Output the [X, Y] coordinate of the center of the cell containing the given text.  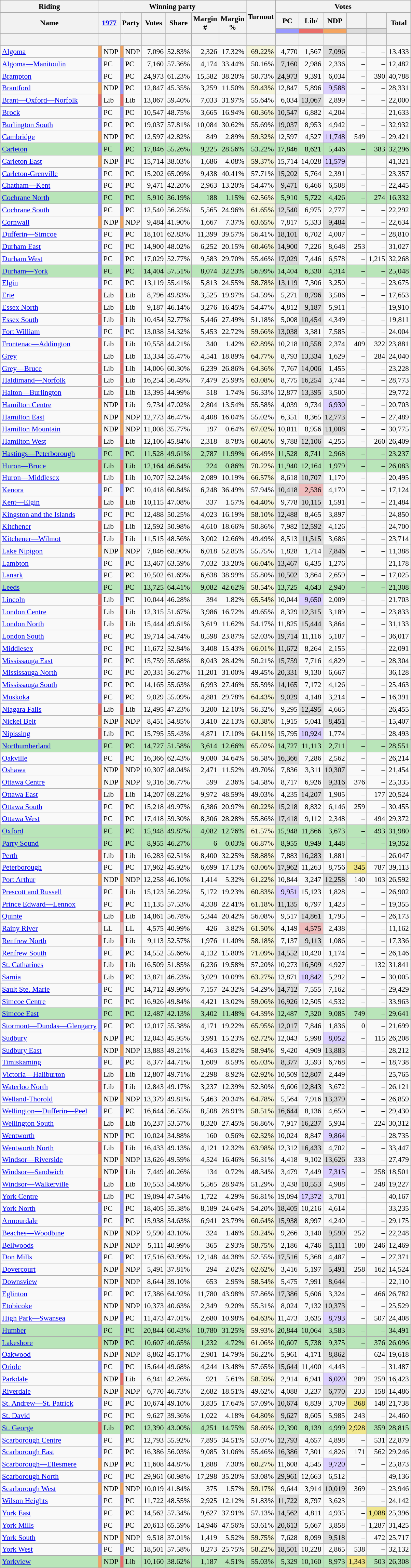
3,614 [205, 746]
49.49% [261, 539]
19,811 [398, 320]
4,927 [335, 965]
1,448 [335, 843]
28.91% [233, 1111]
21,633 [398, 113]
64.78% [261, 1099]
13.48% [233, 1367]
8,273 [205, 1550]
Wentworth North [49, 1148]
7,817 [287, 222]
7,917 [287, 1124]
8,949 [311, 843]
25,335 [398, 782]
55.03% [261, 1562]
Scarborough Centre [49, 1440]
60.83% [261, 892]
8,264 [311, 648]
3,665 [205, 113]
44.99% [178, 393]
54.74% [178, 636]
6,236 [205, 965]
26,173 [398, 916]
24,040 [398, 356]
10,811 [287, 429]
7,585 [335, 332]
38.20% [233, 76]
531 [377, 1440]
Eglinton [49, 1294]
Windsor—Walkerville [49, 1184]
Riding [49, 6]
49.87% [178, 831]
51.18% [261, 320]
54.85% [178, 722]
2,659 [335, 575]
66.04% [261, 563]
8,513 [287, 539]
5,453 [205, 332]
65.03% [261, 1062]
56.32% [261, 709]
Parry Sound [49, 843]
274 [377, 198]
383 [377, 149]
42.82% [178, 137]
43.98% [233, 1294]
37.01% [178, 1538]
518 [205, 393]
2,968 [335, 454]
2.89% [233, 137]
6,993 [205, 685]
59.40% [178, 100]
10,273 [287, 965]
5,292 [335, 977]
Share [178, 23]
4,349 [335, 320]
9,375 [335, 1343]
4,524 [205, 1160]
7,628 [287, 1538]
56.41% [261, 234]
45.95% [178, 1038]
30.62% [233, 125]
7,320 [311, 1014]
45.17% [178, 1355]
Brampton [49, 76]
Kitchener [49, 527]
4.08% [233, 161]
4,251 [205, 1428]
58.22% [261, 1550]
22.13% [233, 722]
549 [357, 137]
4,338 [205, 904]
Hamilton Centre [49, 405]
Dovercourt [49, 1270]
13.54% [233, 405]
49.17% [178, 1087]
5,271 [287, 295]
Beaches—Woodbine [49, 1233]
472 [377, 1538]
35.20% [233, 1477]
7.30% [233, 1464]
49.81% [178, 1099]
Simcoe Centre [49, 1002]
8,465 [311, 514]
2,336 [335, 64]
158 [377, 1391]
3,324 [335, 1294]
8,139 [311, 1428]
4,909 [311, 1050]
46.10% [178, 880]
Mississauga South [49, 685]
3,189 [335, 612]
17,336 [398, 941]
66.87% [261, 843]
23,357 [398, 174]
49.65% [261, 612]
8,099 [311, 1538]
322 [377, 344]
32.25% [233, 856]
2,562 [335, 758]
Hamilton Mountain [49, 429]
4,942 [335, 125]
1977 [109, 23]
57.13% [261, 1513]
3,586 [335, 295]
4,463 [205, 1050]
5,911 [335, 308]
31,487 [398, 1367]
59.43% [261, 88]
49.70% [261, 770]
36,017 [398, 636]
27,489 [398, 417]
Essex North [49, 308]
68.90% [178, 551]
Armourdale [49, 1221]
44.71% [178, 1062]
31.06% [233, 1452]
65.54% [261, 600]
56.08% [261, 916]
31,027 [398, 247]
3,686 [335, 539]
246 [377, 1245]
9,295 [287, 709]
Haldimand—Norfolk [49, 380]
49.99% [178, 990]
48.55% [178, 1501]
Erie [49, 295]
12.39% [233, 1087]
15.23% [233, 1038]
12.10% [233, 709]
1,609 [205, 1062]
Margin# [205, 23]
2.36% [233, 782]
Huron—Middlesex [49, 478]
4,650 [335, 1111]
55.64% [261, 100]
6,248 [205, 490]
8,953 [311, 125]
Downsview [49, 1282]
54.17% [261, 624]
4,935 [335, 1513]
10.19% [233, 478]
63.27% [261, 977]
49.62% [261, 1391]
5,172 [205, 892]
2,940 [335, 588]
359 [377, 1428]
4,314 [335, 271]
19,910 [398, 308]
Brant—Oxford—Norfolk [49, 100]
63.06% [261, 868]
11,201 [205, 673]
54.58% [261, 782]
11.52% [233, 770]
5,738 [311, 1343]
8,598 [205, 636]
1,276 [335, 563]
5,041 [311, 722]
10,509 [287, 1075]
48.02% [178, 247]
8,775 [287, 380]
55.02% [261, 417]
6,699 [205, 868]
66.49% [261, 454]
10,218 [287, 344]
55.86% [261, 819]
3,500 [335, 393]
34,491 [398, 1330]
Total [398, 23]
9,391 [311, 76]
8,741 [311, 454]
8,832 [311, 807]
Lambton [49, 563]
32,932 [398, 125]
2,186 [287, 1245]
1.82% [233, 600]
1,215 [377, 259]
11.40% [233, 941]
58.59% [261, 1379]
9,102 [311, 1160]
Middlesex [49, 648]
52.85% [233, 551]
10,924 [311, 734]
5,722 [311, 198]
28,815 [398, 1428]
4,418 [287, 1160]
57.81% [178, 125]
46.28% [178, 600]
2,680 [205, 1318]
21,484 [398, 502]
60.30% [178, 368]
1,287 [377, 1525]
13,433 [398, 52]
4.51% [233, 1562]
4,614 [335, 1209]
16.94% [233, 113]
23,228 [398, 368]
11.62% [233, 624]
2,777 [335, 210]
Carleton [49, 149]
31.97% [233, 100]
17,372 [311, 1196]
22,248 [398, 1233]
Cambridge [49, 137]
48.56% [178, 539]
Wellington—Dufferin—Peel [49, 1111]
18,738 [398, 1062]
31,841 [398, 965]
2,349 [205, 1306]
15,582 [205, 76]
5,961 [287, 1355]
26,083 [398, 466]
6,466 [311, 186]
Party [131, 23]
60.98% [178, 1477]
17.64% [233, 1404]
11,113 [311, 746]
47.08% [178, 502]
Durham West [49, 259]
2,804 [205, 405]
7,716 [311, 661]
6,252 [205, 247]
9,266 [287, 1233]
55.59% [261, 685]
Durham—York [49, 271]
8,797 [311, 1501]
4,023 [205, 514]
16,423 [398, 1379]
34.51% [233, 1440]
1,086 [335, 941]
4,643 [311, 588]
60.64% [261, 1221]
42.13% [178, 1014]
9,112 [311, 819]
5,813 [205, 283]
260 [377, 442]
35.77% [178, 429]
50.73% [261, 76]
Algoma [49, 52]
17.32% [233, 52]
54.63% [178, 1221]
Margin% [233, 23]
12,469 [398, 1245]
56.58% [261, 758]
2,986 [311, 64]
11,162 [398, 929]
33.44% [233, 64]
Kenora [49, 490]
787 [377, 868]
62.72% [261, 1038]
6,018 [205, 551]
24,142 [398, 1501]
Ottawa East [49, 795]
10.98% [233, 1318]
Oxford [49, 831]
62.83% [178, 234]
Cornwall [49, 222]
64.39% [261, 1014]
8,847 [311, 1136]
51.58% [178, 746]
3,200 [205, 709]
Carleton East [49, 161]
57.71% [261, 174]
1,714 [311, 551]
6,797 [311, 904]
60.36% [261, 113]
10,228 [311, 1550]
66.01% [261, 648]
289 [357, 1379]
Dufferin—Simcoe [49, 234]
503 [377, 1562]
12,877 [287, 393]
7,032 [205, 563]
56.78% [178, 916]
507 [377, 1318]
14,486 [398, 1391]
160 [205, 1136]
7,172 [311, 685]
60.43% [178, 1330]
64.11% [261, 734]
5,008 [287, 320]
56.86% [261, 1124]
59.75% [261, 1538]
11,748 [335, 137]
55.92% [178, 1440]
Renfrew North [49, 941]
9,583 [205, 259]
4,898 [335, 1440]
103 [377, 880]
6,926 [311, 782]
16,391 [398, 697]
28,331 [398, 88]
Halton—Burlington [49, 393]
52.84% [178, 648]
6,839 [311, 1404]
56.99% [261, 271]
653 [205, 1282]
5,344 [205, 916]
Oakville [49, 758]
7,895 [205, 1440]
62.56% [261, 198]
9,788 [287, 442]
140 [357, 880]
4,811 [311, 1513]
Stormont—Dundas—Glengarry [49, 1026]
Northumberland [49, 746]
Prince Edward—Lennox [49, 904]
56.49% [178, 380]
6,351 [287, 417]
Burlington South [49, 125]
50.16% [261, 64]
20.42% [233, 916]
26,409 [398, 442]
48.34% [261, 1172]
Welland-Thorold [49, 1099]
5,329 [287, 1562]
1.74% [233, 393]
8.78% [233, 442]
11,940 [287, 466]
4,408 [205, 417]
28,773 [398, 380]
39.10% [178, 1282]
6,020 [335, 1379]
7,479 [205, 380]
32,268 [398, 259]
7,286 [311, 758]
38.62% [178, 1562]
15.43% [233, 648]
32,296 [398, 149]
Hastings—Peterborough [49, 454]
53.07% [261, 1440]
3,593 [311, 1062]
2,374 [335, 344]
62.89% [261, 344]
44.87% [178, 1464]
36.49% [233, 490]
Sarnia [49, 977]
9,972 [205, 795]
11.50% [233, 88]
Fort William [49, 332]
22,091 [398, 648]
1,774 [335, 734]
55.31% [261, 1306]
66.57% [261, 478]
54.89% [178, 1184]
8,043 [205, 661]
18.51% [233, 1391]
1,915 [287, 722]
3,259 [205, 88]
36.19% [178, 198]
49,136 [398, 1477]
Carleton-Grenville [49, 174]
21,703 [398, 600]
65.09% [178, 174]
19.97% [233, 295]
33,447 [398, 1148]
49.10% [178, 1404]
26,592 [398, 880]
26,214 [398, 758]
Mississauga East [49, 661]
2,787 [205, 454]
132 [377, 965]
849 [205, 137]
4,235 [287, 795]
409 [357, 344]
3,709 [335, 1404]
20,495 [398, 478]
1.42% [233, 344]
3,619 [205, 624]
7,162 [335, 990]
29,372 [398, 819]
56.81% [261, 1196]
49.59% [178, 1160]
11,866 [311, 831]
2,438 [335, 929]
Turnout [261, 17]
6,882 [311, 113]
8,717 [287, 782]
4,039 [287, 405]
28,551 [398, 746]
3,914 [311, 1489]
31,133 [398, 624]
1,979 [335, 466]
64.36% [261, 368]
Perth [49, 856]
14,028 [311, 161]
55.66% [178, 953]
27.45% [233, 1124]
24,408 [398, 1318]
29,430 [398, 1111]
34.88% [178, 1136]
24.64% [233, 1209]
345 [357, 868]
4,881 [205, 697]
61.06% [261, 1343]
2,318 [205, 442]
10,064 [311, 1330]
52.30% [261, 1087]
5,896 [311, 88]
7,836 [287, 770]
63.98% [261, 1148]
5.52% [233, 1538]
3,311 [311, 770]
7,991 [311, 1282]
Simcoe East [49, 1014]
426 [205, 929]
Lakeshore [49, 1343]
58.69% [261, 1428]
9,588 [335, 88]
24,700 [398, 527]
61.23% [178, 76]
St. David [49, 1416]
9.20% [233, 1306]
23,675 [398, 283]
1,567 [311, 52]
14,946 [205, 1525]
61.57% [261, 831]
25,529 [398, 1306]
1.15% [233, 198]
18.66% [233, 527]
41.90% [178, 222]
4,170 [335, 490]
30,455 [398, 807]
5,998 [311, 1038]
4,421 [205, 1002]
394 [205, 600]
0.72% [233, 1172]
11,388 [398, 551]
Winning party [172, 6]
52.57% [178, 941]
46.27% [178, 843]
390 [377, 76]
337 [205, 502]
3,410 [205, 722]
Don Mills [49, 1257]
Riverdale [49, 1391]
8,400 [205, 856]
4.18% [233, 1416]
Scarborough West [49, 1489]
3,744 [335, 380]
55.26% [178, 149]
9,130 [311, 673]
London Centre [49, 612]
22,445 [398, 186]
1,414 [205, 880]
Hamilton West [49, 442]
11,116 [311, 636]
54.59% [261, 295]
4,082 [205, 831]
340 [205, 344]
7,301 [311, 1452]
7,982 [287, 527]
Rainy River [49, 929]
1,022 [205, 1416]
8,605 [311, 1416]
50.21% [261, 661]
22,879 [398, 1440]
Windsor—Sandwich [49, 1172]
49.13% [178, 1148]
55.63% [178, 685]
57.36% [178, 64]
7,137 [287, 941]
4,426 [335, 198]
25,396 [398, 1513]
3,583 [335, 1330]
10,084 [205, 125]
16.04% [233, 417]
4,702 [335, 1148]
36,128 [398, 673]
3,986 [205, 612]
9,778 [287, 502]
3,672 [335, 1087]
4.72% [233, 1343]
Lincoln [49, 600]
Brock [49, 113]
8,329 [287, 612]
57.53% [178, 904]
4,657 [311, 1440]
5,475 [287, 1282]
38.99% [233, 575]
9,644 [287, 1489]
Wellington South [49, 1124]
8,189 [205, 1209]
6,239 [205, 368]
49.21% [178, 1050]
252 [357, 1233]
65.95% [261, 1026]
12,148 [205, 1257]
20.34% [233, 1099]
15.82% [233, 1050]
58.94% [261, 1050]
58.75% [261, 1245]
21,454 [398, 770]
3,623 [335, 1501]
115 [377, 1038]
4,527 [311, 137]
Durham East [49, 247]
11,579 [335, 161]
St. Catharines [49, 965]
Algoma—Manitoulin [49, 64]
9,864 [335, 1136]
36.77% [178, 782]
27.49% [233, 320]
29,175 [398, 1221]
Port Arthur [49, 880]
31.25% [233, 1330]
2,009 [335, 600]
Peterborough [49, 868]
Hamilton East [49, 417]
17.10% [233, 734]
59.93% [261, 1330]
34.64% [233, 758]
19,355 [398, 904]
Brantford [49, 88]
65.02% [261, 746]
4,871 [205, 734]
4,240 [335, 1221]
52.55% [261, 1257]
28.28% [233, 819]
8,508 [205, 1111]
7,916 [311, 1099]
134 [205, 1172]
28,493 [398, 734]
13.20% [233, 186]
45.84% [178, 442]
22,634 [398, 222]
40.65% [178, 1343]
10,844 [287, 880]
41,321 [398, 161]
233 [357, 1391]
8.92% [233, 1075]
20,524 [398, 795]
333 [357, 1160]
26,146 [398, 953]
64.43% [261, 697]
43.00% [178, 1428]
29,641 [398, 1014]
Oshawa [49, 770]
4,545 [311, 1464]
52.83% [178, 52]
Sudbury East [49, 1050]
55.47% [178, 356]
4,132 [205, 953]
2,899 [335, 100]
71.09% [261, 953]
53.22% [261, 149]
1,088 [377, 1513]
9,080 [205, 758]
63.65% [261, 222]
Ottawa West [49, 819]
1,343 [357, 1562]
23,946 [398, 1489]
11.99% [233, 454]
5,187 [335, 636]
Nickel Belt [49, 722]
28.56% [233, 149]
6,702 [311, 234]
24,460 [398, 1416]
46.23% [178, 977]
28,212 [398, 1050]
25,873 [398, 1464]
47.01% [178, 1318]
50.25% [178, 514]
43.10% [178, 1233]
1,232 [205, 1343]
62.62% [261, 1270]
14,524 [398, 1270]
44.38% [233, 1257]
46.73% [178, 1391]
1,187 [205, 1562]
57.20% [261, 965]
177 [377, 795]
4.29% [233, 1196]
4,149 [287, 929]
53.61% [261, 1525]
Lake Nipigon [49, 551]
57.58% [178, 1550]
57.65% [261, 1367]
Renfrew South [49, 953]
1,423 [335, 904]
49.03% [261, 795]
20,703 [398, 405]
197 [205, 429]
62.92% [261, 1075]
6,930 [335, 405]
1,629 [335, 356]
12.76% [233, 831]
0.56% [233, 1136]
8,956 [311, 429]
4,007 [335, 234]
10.09% [233, 977]
29,246 [398, 1452]
57.94% [261, 490]
48.04% [178, 770]
6,578 [335, 259]
921 [205, 1379]
29.70% [233, 259]
1,591 [335, 502]
49.84% [178, 1002]
64.40% [261, 502]
42.26% [178, 1379]
54.20% [261, 1209]
62.32% [261, 1136]
7,306 [311, 283]
York West [49, 1550]
12.12% [233, 1501]
4,826 [335, 1452]
5,667 [311, 1525]
63.08% [261, 380]
21,178 [398, 563]
8,365 [311, 417]
4,088 [287, 1391]
Ottawa South [49, 807]
64.63% [261, 1318]
19,618 [398, 1355]
253 [357, 247]
7,315 [335, 1172]
6,146 [335, 807]
Wilson Heights [49, 1501]
6,386 [205, 807]
44.21% [178, 344]
4,746 [311, 1245]
26,047 [398, 856]
Kitchener—Wilmot [49, 539]
16.19% [233, 514]
2,963 [205, 186]
10,842 [311, 977]
9,517 [287, 916]
22,110 [398, 1282]
London North [49, 624]
40.41% [233, 174]
Sault Ste. Marie [49, 990]
4,255 [335, 442]
49.45% [261, 673]
49.68% [178, 1367]
Nipissing [49, 734]
15.80% [233, 953]
Mississauga North [49, 673]
62.51% [178, 856]
2,089 [205, 478]
49.97% [178, 807]
324 [205, 1233]
Elgin [49, 283]
3,701 [335, 1196]
3,029 [205, 977]
17.13% [233, 868]
59.32% [261, 137]
0.64% [233, 429]
12,312 [287, 1148]
8,621 [311, 149]
Waterloo North [49, 1087]
2,471 [205, 770]
26.86% [233, 368]
58.51% [261, 1111]
53.08% [261, 1477]
Sudbury [49, 1038]
Cochrane North [49, 198]
538 [357, 1550]
61.69% [178, 575]
64.92% [178, 1294]
60.84% [178, 490]
5,934 [335, 1124]
19.22% [233, 1026]
Grey—Bruce [49, 368]
47.56% [233, 1525]
3,897 [335, 514]
21,699 [398, 1026]
28,304 [398, 661]
62.43% [178, 758]
18.89% [233, 356]
9,650 [311, 600]
1,174 [335, 953]
1,419 [205, 1538]
1,722 [205, 1196]
55.75% [261, 551]
171 [357, 1452]
53.57% [178, 1124]
1,836 [335, 1026]
Leeds [49, 588]
8,320 [205, 1124]
365 [205, 1245]
Ottawa Centre [49, 782]
25.75% [233, 1550]
4,244 [205, 1367]
368 [357, 1404]
Scarborough—Ellesmere [49, 1464]
2,298 [205, 1075]
32,132 [398, 1550]
6,435 [311, 563]
Etobicoke [49, 1306]
24.55% [233, 283]
8,306 [205, 819]
Quinte [49, 916]
63.38% [261, 722]
40,167 [398, 1196]
10,780 [205, 1330]
56.27% [178, 673]
7,446 [311, 259]
37.81% [178, 1270]
York North [49, 1209]
16,332 [398, 198]
39.36% [178, 1416]
17,653 [398, 295]
59.17% [261, 1489]
Prescott and Russell [49, 892]
493 [377, 831]
22,000 [398, 100]
7,157 [205, 990]
15,407 [398, 722]
19.58% [233, 965]
1,881 [335, 856]
11,780 [205, 1294]
40.63% [178, 1306]
25,717 [398, 1538]
64.41% [178, 588]
375 [205, 1489]
Essex South [49, 320]
0.86% [233, 466]
12,505 [311, 1002]
4,174 [205, 64]
749 [357, 1014]
20.97% [233, 807]
28,735 [398, 1136]
59.30% [178, 819]
5,764 [311, 174]
1,888 [205, 1464]
30,312 [398, 1124]
65.59% [178, 1525]
46.64% [178, 466]
51.67% [178, 612]
11,825 [287, 624]
7,883 [287, 856]
Muskoka [49, 697]
Bellwoods [49, 1245]
12,482 [398, 64]
58.88% [261, 856]
York Centre [49, 1196]
4,665 [335, 709]
6,667 [335, 673]
30,775 [398, 429]
17,124 [398, 490]
42.62% [233, 588]
25,463 [398, 685]
Chatham—Kent [49, 186]
51.83% [261, 1501]
61.50% [261, 929]
4,541 [205, 356]
1,976 [205, 941]
56.31% [261, 1160]
3,438 [287, 1184]
3,408 [205, 648]
50.98% [178, 527]
33,235 [398, 1209]
8,024 [287, 1306]
28,810 [398, 234]
3,214 [335, 697]
9,420 [287, 1050]
2,711 [335, 746]
Lib/ [311, 21]
4,829 [335, 661]
8,074 [205, 271]
188 [205, 198]
57.09% [261, 1404]
2,928 [357, 1428]
52.03% [261, 636]
19,352 [398, 843]
369 [357, 1489]
4,204 [335, 113]
2,682 [205, 1391]
Wentworth [49, 1136]
3,673 [335, 831]
8,756 [335, 868]
37.91% [233, 1513]
47.23% [178, 709]
19,227 [398, 1184]
19.23% [233, 892]
57.86% [261, 1294]
St. Andrew—St. Patrick [49, 1404]
1,686 [205, 161]
3,479 [287, 1172]
26,782 [398, 1294]
31,425 [398, 1525]
23,833 [398, 612]
4,999 [335, 1428]
46.14% [178, 308]
23,714 [398, 539]
284 [377, 356]
60.22% [261, 807]
294 [205, 1270]
London South [49, 636]
562 [377, 1452]
3,402 [205, 1014]
55.80% [261, 575]
48.75% [178, 113]
599 [205, 782]
22,292 [398, 210]
23.87% [233, 636]
2,155 [335, 648]
63.99% [178, 1257]
39,113 [398, 868]
49.83% [178, 295]
57.34% [178, 1513]
5.61% [233, 1379]
10,216 [311, 1209]
9,438 [205, 174]
61.65% [261, 210]
6,512 [335, 1477]
23,881 [398, 344]
6,975 [311, 210]
58.10% [261, 514]
162 [377, 1270]
55.68% [178, 661]
8,052 [335, 1038]
2,449 [335, 1075]
25,048 [398, 271]
Humber [49, 1330]
8.59% [233, 1062]
9,225 [205, 149]
11.48% [233, 1014]
2,391 [335, 174]
16.46% [233, 1160]
42.20% [178, 186]
5,333 [311, 222]
Cochrane South [49, 210]
26,208 [398, 1038]
Windsor—Riverside [49, 1160]
7,555 [311, 990]
33.20% [233, 563]
3,381 [311, 332]
Huron—Bruce [49, 466]
3,250 [335, 283]
60.27% [261, 1464]
Yorkview [49, 1562]
59.37% [261, 161]
High Park—Swansea [49, 1318]
17,298 [205, 1477]
2,865 [335, 1550]
4,770 [287, 52]
58.18% [261, 941]
59.66% [261, 332]
Name [49, 23]
21,308 [398, 588]
59.06% [261, 1002]
27,371 [398, 1257]
11,400 [311, 1367]
12,663 [311, 1477]
1,795 [335, 916]
26,121 [398, 1087]
Victoria—Haliburton [49, 1075]
26,308 [398, 1562]
55.58% [261, 405]
64.77% [261, 356]
4,610 [205, 527]
56.25% [178, 210]
28.42% [233, 661]
39.57% [233, 234]
3,525 [205, 295]
40.26% [178, 1172]
6,768 [335, 1062]
Kingston and the Islands [49, 514]
1.46% [233, 1233]
10,420 [311, 953]
24.32% [233, 990]
2,348 [335, 819]
24,850 [398, 514]
67.02% [261, 429]
3,140 [311, 1233]
57.51% [178, 271]
55.41% [178, 283]
4,443 [335, 1367]
248 [377, 1184]
54.29% [261, 990]
2.02% [233, 1270]
2.93% [233, 1245]
54.32% [178, 332]
5,985 [335, 1416]
Grey [49, 356]
29.78% [233, 697]
20.15% [233, 247]
624 [377, 1355]
45.35% [178, 88]
York Mills [49, 1525]
26,859 [398, 1099]
55.09% [178, 697]
3,858 [335, 1525]
5,606 [311, 1294]
11,263 [311, 868]
29,421 [398, 137]
4,121 [205, 1148]
14.75% [233, 1428]
9,720 [335, 1464]
2,914 [287, 1379]
49.71% [178, 1075]
2,326 [205, 52]
3,416 [287, 1270]
5,564 [287, 1099]
2.95% [233, 1282]
Frontenac—Addington [49, 344]
47.02% [178, 405]
63.59% [178, 563]
York South [49, 1538]
61.22% [261, 880]
6,508 [335, 186]
3,991 [205, 1038]
5,368 [311, 1257]
243 [357, 1416]
55.69% [261, 125]
47.54% [178, 1196]
St. George [49, 1428]
30,005 [398, 977]
40,788 [398, 76]
0 [357, 1026]
9,082 [205, 588]
8,973 [335, 1562]
56.33% [261, 393]
16.72% [233, 612]
17,025 [398, 575]
Niagara Falls [49, 709]
2,536 [311, 490]
22.41% [233, 904]
4,487 [335, 1257]
12.32% [233, 1148]
25,765 [398, 1075]
Timiskaming [49, 1062]
2,925 [205, 1501]
46.47% [178, 417]
494 [377, 819]
Oriole [49, 1367]
64.80% [261, 1416]
1,455 [335, 368]
8,618 [287, 478]
6,638 [205, 575]
21,738 [398, 1404]
61.18% [261, 904]
3,002 [205, 539]
Parkdale [49, 1379]
56.55% [178, 1111]
55.43% [178, 734]
38.03% [178, 161]
9,606 [287, 1087]
13.02% [233, 1002]
2,901 [205, 1355]
29,429 [398, 990]
52.24% [178, 478]
Oakwood [49, 1355]
27,479 [398, 1160]
Lanark [49, 575]
50.86% [261, 527]
29,772 [398, 393]
9,951 [287, 892]
3,247 [311, 880]
8,997 [311, 1221]
31,980 [398, 831]
16.45% [233, 308]
23.79% [233, 1221]
Scarborough East [49, 1452]
25.99% [233, 380]
58.78% [261, 283]
Kent—Elgin [49, 502]
45.92% [178, 868]
31.00% [233, 673]
11,399 [205, 234]
7.37% [233, 222]
8,648 [335, 247]
7,226 [311, 247]
51.85% [178, 965]
180 [357, 1245]
3,276 [205, 308]
23,237 [398, 454]
148 [377, 1404]
48.59% [233, 795]
4,988 [335, 1184]
3,835 [205, 1404]
5,197 [311, 1270]
5.32% [233, 880]
26,455 [398, 709]
7,132 [311, 1306]
59.24% [261, 1233]
4,532 [335, 1002]
Scarborough North [49, 1477]
1,170 [335, 478]
6 [205, 843]
4,812 [287, 308]
1,667 [205, 222]
33,963 [398, 1002]
24.96% [233, 210]
York East [49, 1513]
4,148 [311, 697]
51.29% [261, 1184]
5,463 [205, 1099]
3.82% [233, 929]
0.03% [233, 843]
26,902 [398, 892]
26,096 [398, 1343]
7,033 [205, 100]
41.84% [178, 1489]
3,635 [311, 1318]
466 [377, 1294]
27.46% [233, 685]
32.23% [233, 271]
70.22% [261, 466]
14.79% [233, 1355]
6,330 [311, 271]
56.03% [178, 1452]
1,905 [335, 795]
22.72% [233, 332]
24,004 [398, 332]
8,136 [311, 1111]
28.94% [233, 1184]
7,767 [287, 368]
